Identify which cell holds the provided text, then report its (x, y) central coordinate. 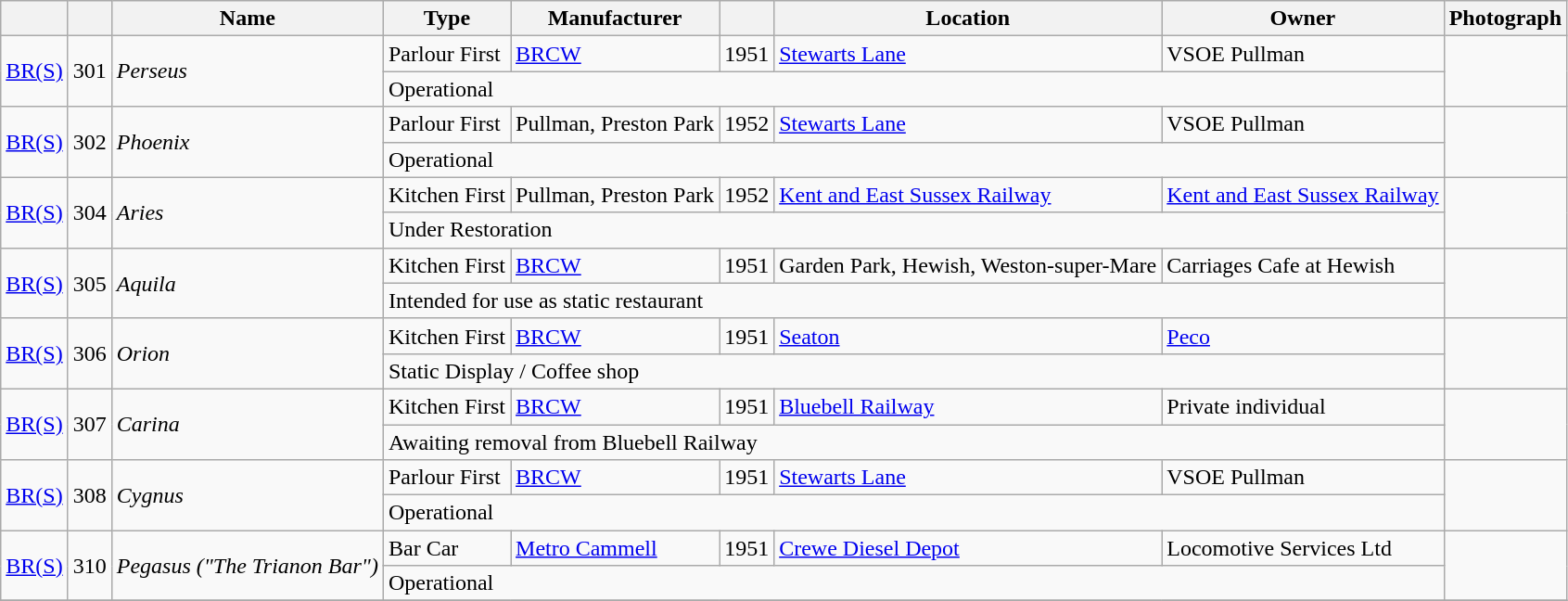
Owner (1303, 19)
Private individual (1303, 406)
301 (89, 71)
307 (89, 424)
Carriages Cafe at Hewish (1303, 265)
Peco (1303, 336)
Type (447, 19)
Manufacturer (616, 19)
306 (89, 353)
Photograph (1505, 19)
Orion (247, 353)
305 (89, 283)
Awaiting removal from Bluebell Railway (913, 442)
Intended for use as static restaurant (913, 300)
Perseus (247, 71)
Seaton (968, 336)
Locomotive Services Ltd (1303, 548)
Aries (247, 212)
Crewe Diesel Depot (968, 548)
304 (89, 212)
308 (89, 495)
Location (968, 19)
Under Restoration (913, 230)
Bluebell Railway (968, 406)
310 (89, 566)
Bar Car (447, 548)
Metro Cammell (616, 548)
Phoenix (247, 142)
Cygnus (247, 495)
302 (89, 142)
Carina (247, 424)
Static Display / Coffee shop (913, 371)
Garden Park, Hewish, Weston-super-Mare (968, 265)
Pegasus ("The Trianon Bar") (247, 566)
Name (247, 19)
Aquila (247, 283)
